Provide the (x, y) coordinate of the cell's center where the given text is located.  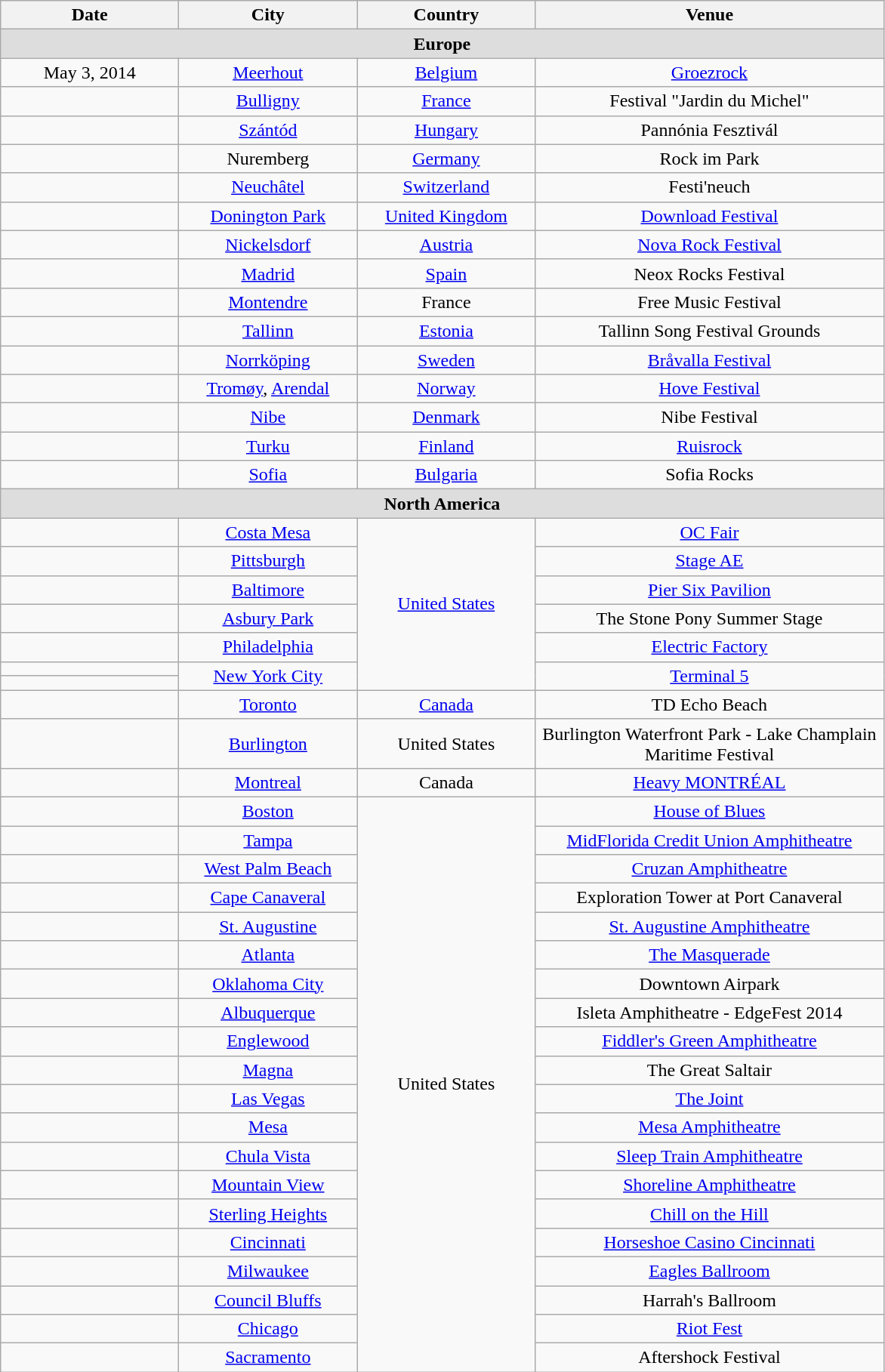
Nibe (268, 418)
Sofia Rocks (710, 475)
Rock im Park (710, 159)
Switzerland (446, 187)
Montreal (268, 782)
Tallinn Song Festival Grounds (710, 331)
The Joint (710, 1099)
New York City (268, 676)
Nickelsdorf (268, 245)
Atlanta (268, 955)
Riot Fest (710, 1329)
Meerhout (268, 72)
Philadelphia (268, 647)
Englewood (268, 1041)
Baltimore (268, 590)
Pittsburgh (268, 561)
Aftershock Festival (710, 1358)
Festi'neuch (710, 187)
Hove Festival (710, 389)
Toronto (268, 704)
Mesa Amphitheatre (710, 1127)
Shoreline Amphitheatre (710, 1185)
Cruzan Amphitheatre (710, 869)
Harrah's Ballroom (710, 1300)
Turku (268, 446)
Chula Vista (268, 1156)
Boston (268, 811)
Exploration Tower at Port Canaveral (710, 898)
Asbury Park (268, 618)
OC Fair (710, 532)
Norway (446, 389)
Tampa (268, 840)
Oklahoma City (268, 984)
Hungary (446, 130)
Magna (268, 1070)
Spain (446, 273)
St. Augustine (268, 926)
Mesa (268, 1127)
The Great Saltair (710, 1070)
Festival "Jardin du Michel" (710, 101)
United Kingdom (446, 216)
Downtown Airpark (710, 984)
Mountain View (268, 1185)
Electric Factory (710, 647)
Stage AE (710, 561)
Nuremberg (268, 159)
Sterling Heights (268, 1213)
Groezrock (710, 72)
Horseshoe Casino Cincinnati (710, 1242)
Sweden (446, 360)
Free Music Festival (710, 302)
North America (442, 504)
Pannónia Fesztivál (710, 130)
Bulgaria (446, 475)
May 3, 2014 (90, 72)
Burlington Waterfront Park - Lake Champlain Maritime Festival (710, 743)
Europe (442, 44)
House of Blues (710, 811)
Bulligny (268, 101)
Nova Rock Festival (710, 245)
Belgium (446, 72)
Council Bluffs (268, 1300)
Pier Six Pavilion (710, 590)
Donington Park (268, 216)
Ruisrock (710, 446)
Chicago (268, 1329)
Albuquerque (268, 1013)
Neox Rocks Festival (710, 273)
Isleta Amphitheatre - EdgeFest 2014 (710, 1013)
Sleep Train Amphitheatre (710, 1156)
The Masquerade (710, 955)
Cape Canaveral (268, 898)
Bråvalla Festival (710, 360)
Szántód (268, 130)
Country (446, 15)
The Stone Pony Summer Stage (710, 618)
Norrköping (268, 360)
Austria (446, 245)
Las Vegas (268, 1099)
Madrid (268, 273)
Heavy MONTRÉAL (710, 782)
Denmark (446, 418)
Neuchâtel (268, 187)
Fiddler's Green Amphitheatre (710, 1041)
Cincinnati (268, 1242)
Finland (446, 446)
Estonia (446, 331)
City (268, 15)
St. Augustine Amphitheatre (710, 926)
West Palm Beach (268, 869)
Sofia (268, 475)
Tallinn (268, 331)
Terminal 5 (710, 676)
Sacramento (268, 1358)
Tromøy, Arendal (268, 389)
MidFlorida Credit Union Amphitheatre (710, 840)
Eagles Ballroom (710, 1271)
Date (90, 15)
Download Festival (710, 216)
Montendre (268, 302)
Milwaukee (268, 1271)
TD Echo Beach (710, 704)
Germany (446, 159)
Costa Mesa (268, 532)
Burlington (268, 743)
Chill on the Hill (710, 1213)
Nibe Festival (710, 418)
Venue (710, 15)
